Locate the cell with the specified text and output its [X, Y] center coordinate. 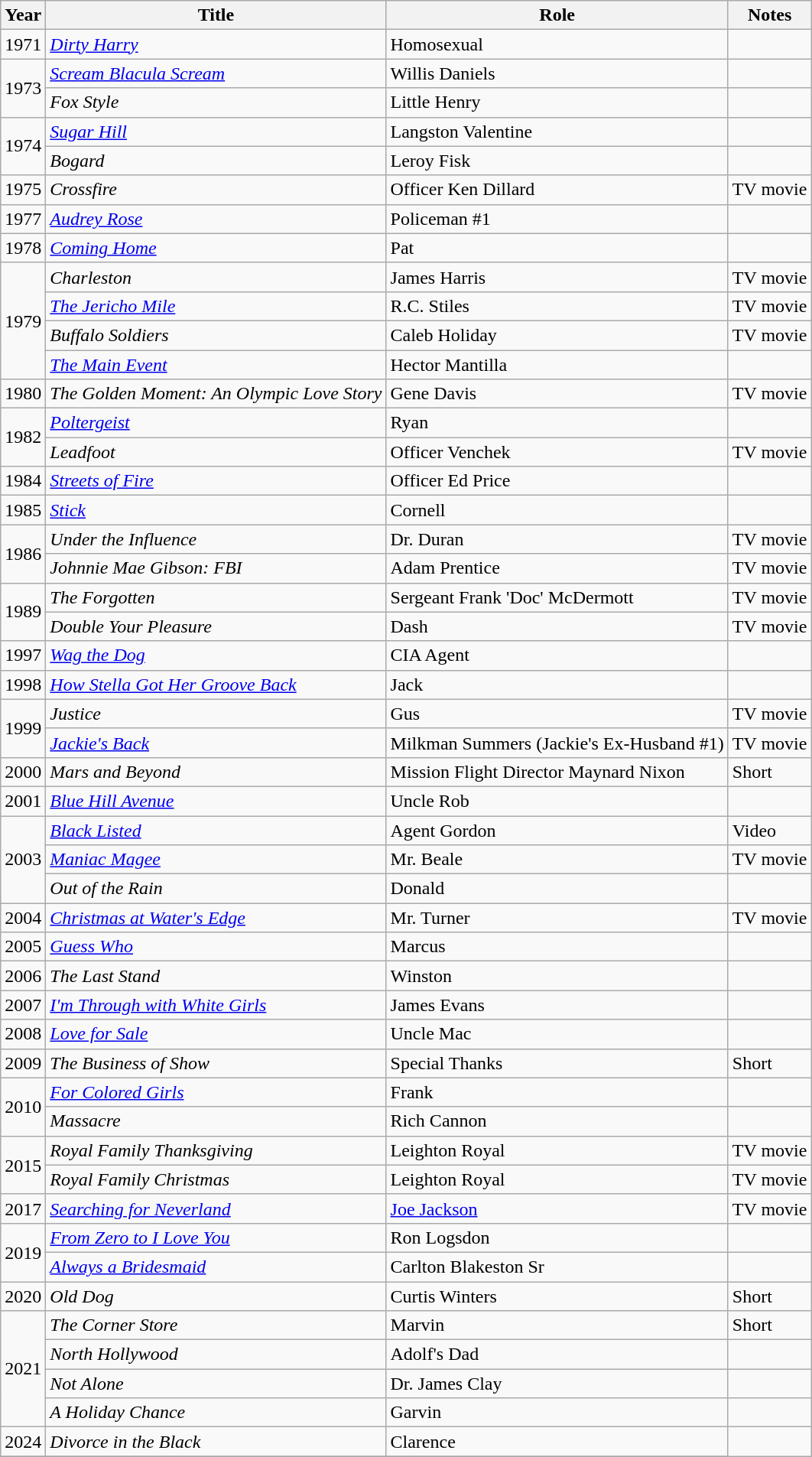
Rich Cannon [557, 1121]
1971 [23, 44]
Garvin [557, 1413]
Carlton Blakeston Sr [557, 1267]
Crossfire [216, 190]
Not Alone [216, 1384]
I'm Through with White Girls [216, 1005]
Curtis Winters [557, 1296]
2020 [23, 1296]
2003 [23, 859]
Mars and Beyond [216, 772]
1989 [23, 612]
Title [216, 15]
Willis Daniels [557, 73]
Streets of Fire [216, 481]
Officer Ken Dillard [557, 190]
Uncle Rob [557, 801]
Hector Mantilla [557, 365]
Notes [769, 15]
1986 [23, 554]
Dash [557, 626]
Leadfoot [216, 452]
From Zero to I Love You [216, 1237]
2006 [23, 976]
1977 [23, 219]
Love for Sale [216, 1034]
1978 [23, 248]
Out of the Rain [216, 889]
Joe Jackson [557, 1208]
The Main Event [216, 365]
Ron Logsdon [557, 1237]
Mr. Turner [557, 918]
R.C. Stiles [557, 306]
Maniac Magee [216, 860]
Dirty Harry [216, 44]
Old Dog [216, 1296]
Christmas at Water's Edge [216, 918]
2024 [23, 1442]
James Harris [557, 277]
CIA Agent [557, 655]
1982 [23, 437]
Cornell [557, 510]
Double Your Pleasure [216, 626]
Marvin [557, 1325]
Always a Bridesmaid [216, 1267]
1974 [23, 146]
Black Listed [216, 830]
Special Thanks [557, 1063]
1980 [23, 394]
Dr. James Clay [557, 1384]
1973 [23, 88]
Clarence [557, 1442]
Sugar Hill [216, 132]
Gus [557, 714]
Royal Family Thanksgiving [216, 1150]
Little Henry [557, 102]
1998 [23, 685]
Gene Davis [557, 394]
The Last Stand [216, 976]
2021 [23, 1369]
2008 [23, 1034]
Scream Blacula Scream [216, 73]
Sergeant Frank 'Doc' McDermott [557, 597]
A Holiday Chance [216, 1413]
The Golden Moment: An Olympic Love Story [216, 394]
How Stella Got Her Groove Back [216, 685]
1984 [23, 481]
Audrey Rose [216, 219]
The Jericho Mile [216, 306]
2019 [23, 1252]
Agent Gordon [557, 830]
Johnnie Mae Gibson: FBI [216, 568]
1975 [23, 190]
Massacre [216, 1121]
Buffalo Soldiers [216, 335]
Justice [216, 714]
Homosexual [557, 44]
Year [23, 15]
1985 [23, 510]
Officer Venchek [557, 452]
Blue Hill Avenue [216, 801]
Fox Style [216, 102]
Guess Who [216, 947]
Wag the Dog [216, 655]
Divorce in the Black [216, 1442]
Officer Ed Price [557, 481]
2001 [23, 801]
The Business of Show [216, 1063]
Ryan [557, 423]
Leroy Fisk [557, 161]
Charleston [216, 277]
Royal Family Christmas [216, 1179]
The Corner Store [216, 1325]
Stick [216, 510]
Searching for Neverland [216, 1208]
Role [557, 15]
Pat [557, 248]
2015 [23, 1165]
Jackie's Back [216, 743]
Policeman #1 [557, 219]
Milkman Summers (Jackie's Ex-Husband #1) [557, 743]
Jack [557, 685]
Bogard [216, 161]
For Colored Girls [216, 1092]
2010 [23, 1107]
2000 [23, 772]
Winston [557, 976]
James Evans [557, 1005]
Caleb Holiday [557, 335]
Adam Prentice [557, 568]
1997 [23, 655]
Under the Influence [216, 539]
Mr. Beale [557, 860]
2009 [23, 1063]
Poltergeist [216, 423]
Donald [557, 889]
Langston Valentine [557, 132]
Video [769, 830]
1999 [23, 728]
2007 [23, 1005]
Frank [557, 1092]
2005 [23, 947]
Uncle Mac [557, 1034]
The Forgotten [216, 597]
Marcus [557, 947]
Coming Home [216, 248]
2004 [23, 918]
2017 [23, 1208]
Mission Flight Director Maynard Nixon [557, 772]
Dr. Duran [557, 539]
Adolf's Dad [557, 1355]
North Hollywood [216, 1355]
1979 [23, 320]
